Locate the cell with the specified text and output its (x, y) center coordinate. 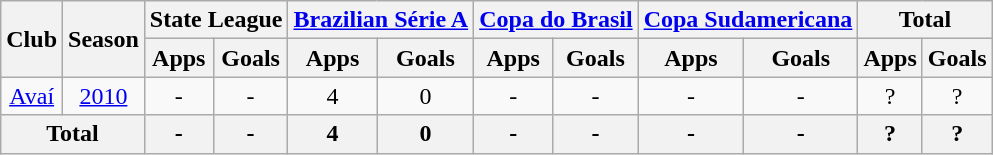
Season (104, 39)
State League (216, 20)
2010 (104, 96)
Brazilian Série A (381, 20)
Club (32, 39)
Copa do Brasil (556, 20)
Copa Sudamericana (748, 20)
Avaí (32, 96)
